Determine the [x, y] coordinate at the center of the cell enclosing the given text.  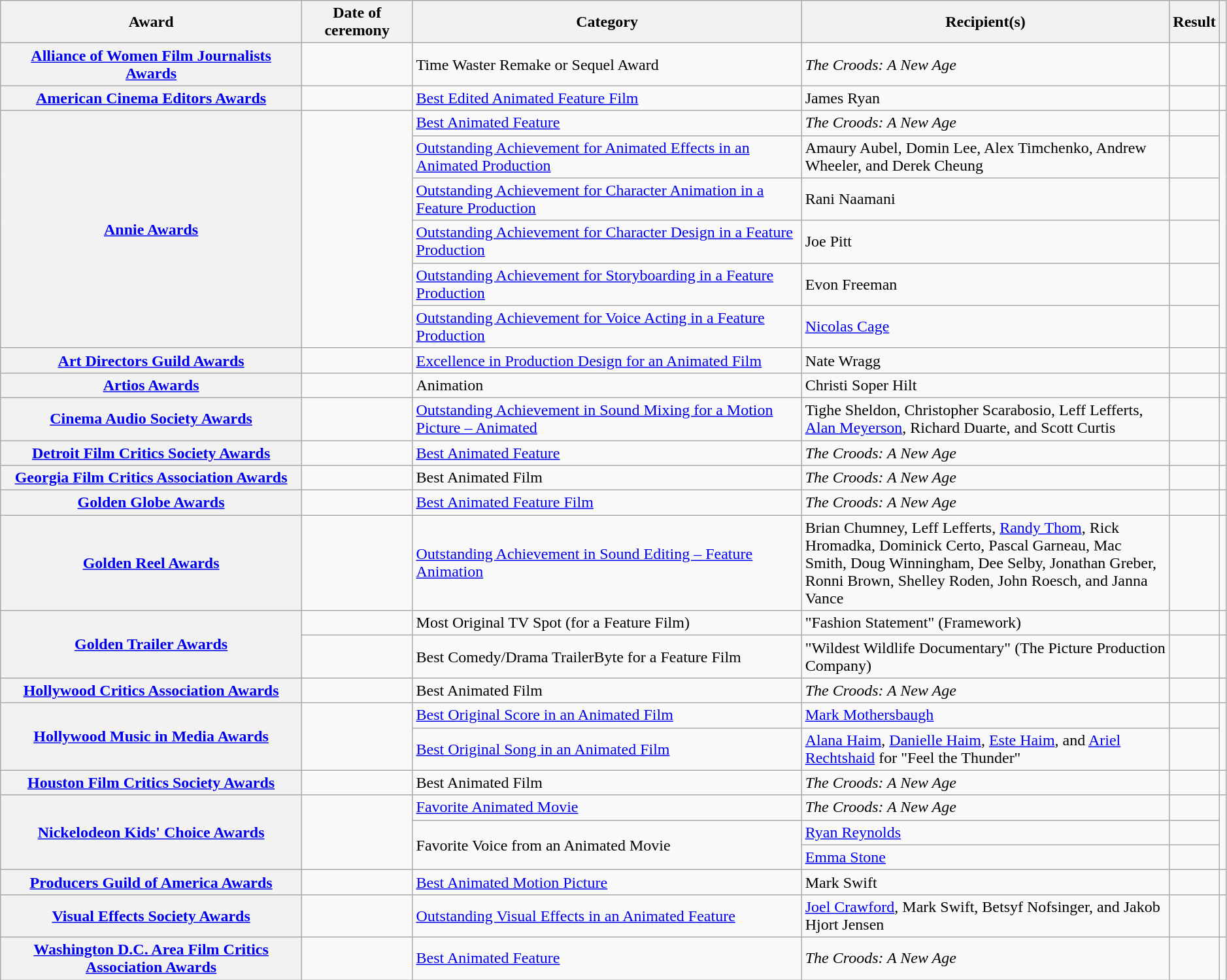
Date of ceremony [357, 22]
Mark Swift [986, 882]
Joel Crawford, Mark Swift, Betsyf Nofsinger, and Jakob Hjort Jensen [986, 915]
Amaury Aubel, Domin Lee, Alex Timchenko, Andrew Wheeler, and Derek Cheung [986, 157]
Detroit Film Critics Society Awards [152, 453]
Mark Mothersbaugh [986, 715]
Outstanding Achievement for Voice Acting in a Feature Production [607, 327]
Georgia Film Critics Association Awards [152, 478]
Most Original TV Spot (for a Feature Film) [607, 623]
Houston Film Critics Society Awards [152, 783]
Emma Stone [986, 857]
Alliance of Women Film Journalists Awards [152, 64]
Christi Soper Hilt [986, 385]
American Cinema Editors Awards [152, 98]
Hollywood Critics Association Awards [152, 690]
Award [152, 22]
Best Original Song in an Animated Film [607, 749]
Result [1194, 22]
Nickelodeon Kids' Choice Awards [152, 832]
Cinema Audio Society Awards [152, 418]
Best Comedy/Drama TrailerByte for a Feature Film [607, 656]
Outstanding Achievement in Sound Editing – Feature Animation [607, 563]
James Ryan [986, 98]
Joe Pitt [986, 242]
Artios Awards [152, 385]
Outstanding Achievement for Storyboarding in a Feature Production [607, 284]
Art Directors Guild Awards [152, 360]
Time Waster Remake or Sequel Award [607, 64]
Tighe Sheldon, Christopher Scarabosio, Leff Lefferts, Alan Meyerson, Richard Duarte, and Scott Curtis [986, 418]
Evon Freeman [986, 284]
"Fashion Statement" (Framework) [986, 623]
Favorite Animated Movie [607, 807]
Alana Haim, Danielle Haim, Este Haim, and Ariel Rechtshaid for "Feel the Thunder" [986, 749]
Excellence in Production Design for an Animated Film [607, 360]
Nate Wragg [986, 360]
Category [607, 22]
Favorite Voice from an Animated Movie [607, 845]
Best Animated Feature Film [607, 503]
Rani Naamani [986, 199]
Outstanding Achievement for Animated Effects in an Animated Production [607, 157]
Outstanding Visual Effects in an Animated Feature [607, 915]
Golden Reel Awards [152, 563]
Hollywood Music in Media Awards [152, 736]
Annie Awards [152, 229]
Washington D.C. Area Film Critics Association Awards [152, 958]
Recipient(s) [986, 22]
Producers Guild of America Awards [152, 882]
Golden Trailer Awards [152, 645]
Best Edited Animated Feature Film [607, 98]
Nicolas Cage [986, 327]
Visual Effects Society Awards [152, 915]
Best Original Score in an Animated Film [607, 715]
Best Animated Motion Picture [607, 882]
Outstanding Achievement for Character Animation in a Feature Production [607, 199]
"Wildest Wildlife Documentary" (The Picture Production Company) [986, 656]
Golden Globe Awards [152, 503]
Ryan Reynolds [986, 832]
Animation [607, 385]
Outstanding Achievement in Sound Mixing for a Motion Picture – Animated [607, 418]
Outstanding Achievement for Character Design in a Feature Production [607, 242]
